Find where the given text appears and provide that cell's center as [x, y] coordinate. 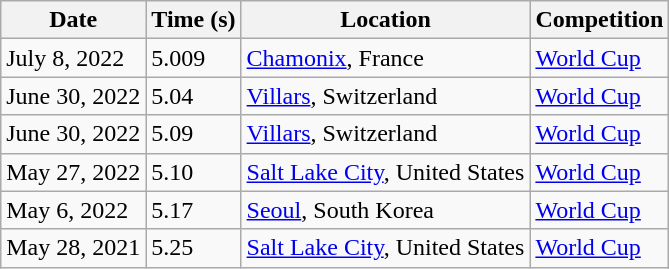
5.009 [194, 58]
May 28, 2021 [74, 248]
May 27, 2022 [74, 172]
5.04 [194, 96]
Competition [600, 20]
5.25 [194, 248]
May 6, 2022 [74, 210]
Date [74, 20]
5.17 [194, 210]
Time (s) [194, 20]
Location [386, 20]
5.09 [194, 134]
Chamonix, France [386, 58]
5.10 [194, 172]
July 8, 2022 [74, 58]
Seoul, South Korea [386, 210]
